Find where the given text appears and provide that cell's center as [X, Y] coordinate. 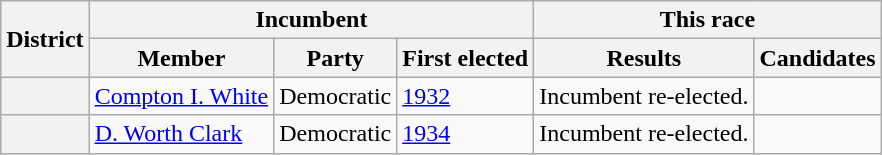
First elected [466, 58]
District [45, 39]
Incumbent [312, 20]
This race [708, 20]
1934 [466, 134]
Candidates [818, 58]
Party [336, 58]
Compton I. White [182, 96]
Results [644, 58]
1932 [466, 96]
Member [182, 58]
D. Worth Clark [182, 134]
